Pinpoint the cell where the given text exists, returning its (x, y) midpoint coordinate. 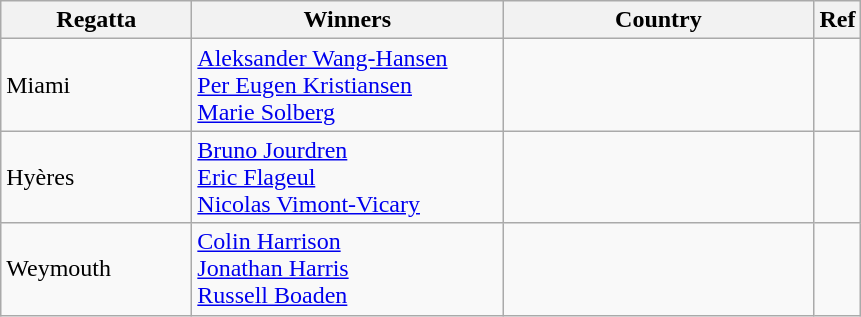
Colin HarrisonJonathan HarrisRussell Boaden (348, 269)
Country (658, 20)
Weymouth (96, 269)
Hyères (96, 177)
Bruno JourdrenEric FlageulNicolas Vimont-Vicary (348, 177)
Winners (348, 20)
Aleksander Wang-HansenPer Eugen KristiansenMarie Solberg (348, 85)
Ref (838, 20)
Regatta (96, 20)
Miami (96, 85)
